Output the [X, Y] coordinate of the center of the cell containing the given text.  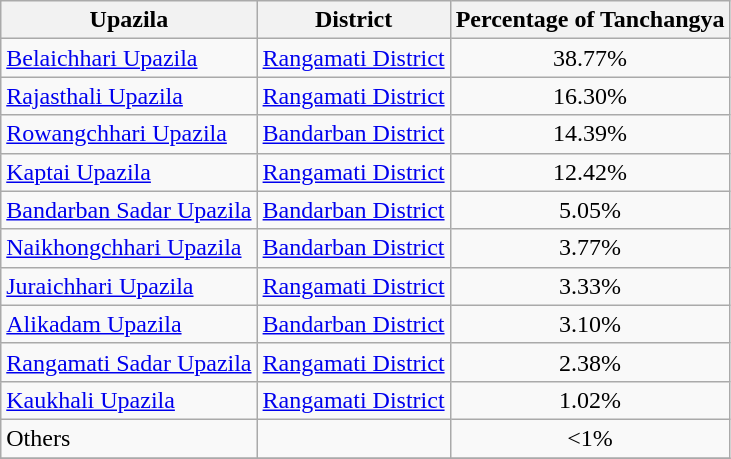
District [354, 20]
3.10% [590, 324]
Bandarban Sadar Upazila [129, 210]
Belaichhari Upazila [129, 58]
14.39% [590, 134]
Rowangchhari Upazila [129, 134]
Rangamati Sadar Upazila [129, 362]
Kaptai Upazila [129, 172]
5.05% [590, 210]
3.77% [590, 248]
Juraichhari Upazila [129, 286]
Others [129, 438]
1.02% [590, 400]
Rajasthali Upazila [129, 96]
Alikadam Upazila [129, 324]
Kaukhali Upazila [129, 400]
3.33% [590, 286]
<1% [590, 438]
16.30% [590, 96]
Percentage of Tanchangya [590, 20]
Naikhongchhari Upazila [129, 248]
2.38% [590, 362]
12.42% [590, 172]
Upazila [129, 20]
38.77% [590, 58]
